Determine the (X, Y) coordinate at the center of the cell enclosing the given text.  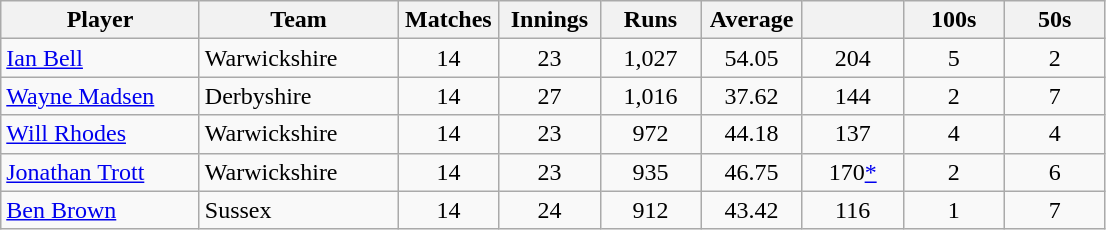
912 (650, 210)
Ben Brown (100, 210)
Derbyshire (298, 96)
137 (852, 134)
6 (1054, 172)
204 (852, 58)
Sussex (298, 210)
Matches (448, 20)
Player (100, 20)
50s (1054, 20)
Team (298, 20)
27 (550, 96)
1 (954, 210)
144 (852, 96)
Runs (650, 20)
Jonathan Trott (100, 172)
5 (954, 58)
116 (852, 210)
37.62 (752, 96)
100s (954, 20)
Will Rhodes (100, 134)
54.05 (752, 58)
1,016 (650, 96)
935 (650, 172)
Wayne Madsen (100, 96)
972 (650, 134)
24 (550, 210)
46.75 (752, 172)
Ian Bell (100, 58)
Average (752, 20)
1,027 (650, 58)
43.42 (752, 210)
Innings (550, 20)
170* (852, 172)
44.18 (752, 134)
